Detect which cell encompasses the target text, then output its [X, Y] center coordinate. 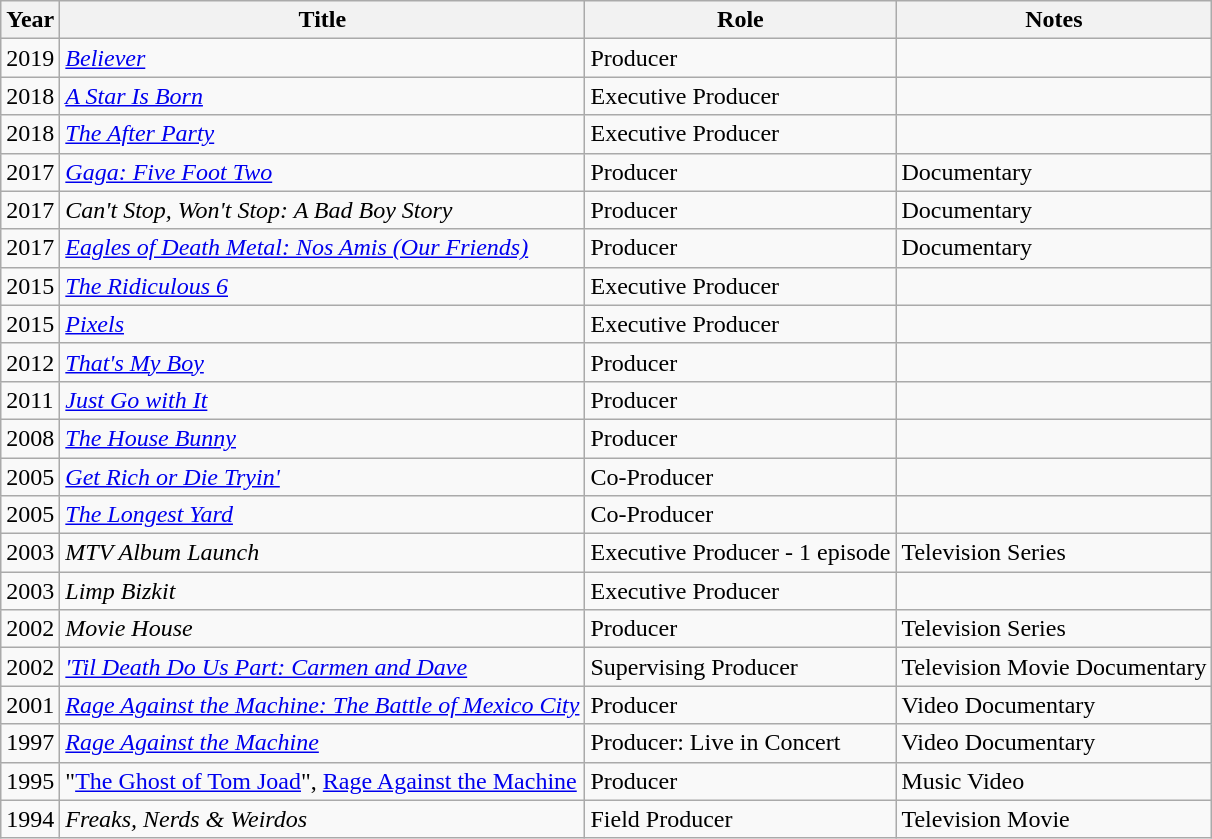
Supervising Producer [740, 667]
Title [322, 20]
Rage Against the Machine [322, 743]
2011 [30, 400]
Gaga: Five Foot Two [322, 172]
Field Producer [740, 819]
Limp Bizkit [322, 591]
Get Rich or Die Tryin' [322, 477]
2019 [30, 58]
Executive Producer - 1 episode [740, 553]
Just Go with It [322, 400]
2008 [30, 438]
Eagles of Death Metal: Nos Amis (Our Friends) [322, 248]
Rage Against the Machine: The Battle of Mexico City [322, 705]
2012 [30, 362]
That's My Boy [322, 362]
Can't Stop, Won't Stop: A Bad Boy Story [322, 210]
Producer: Live in Concert [740, 743]
Notes [1054, 20]
Pixels [322, 324]
1995 [30, 781]
A Star Is Born [322, 96]
Believer [322, 58]
Television Movie Documentary [1054, 667]
1997 [30, 743]
Movie House [322, 629]
1994 [30, 819]
Freaks, Nerds & Weirdos [322, 819]
The After Party [322, 134]
2001 [30, 705]
Year [30, 20]
Role [740, 20]
The Ridiculous 6 [322, 286]
The House Bunny [322, 438]
MTV Album Launch [322, 553]
'Til Death Do Us Part: Carmen and Dave [322, 667]
Television Movie [1054, 819]
Music Video [1054, 781]
The Longest Yard [322, 515]
"The Ghost of Tom Joad", Rage Against the Machine [322, 781]
